Find where the given text appears and provide that cell's center as (x, y) coordinate. 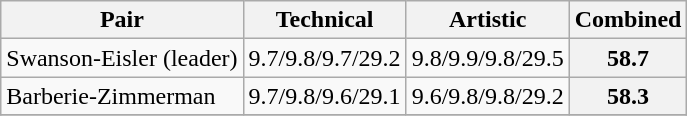
9.7/9.8/9.6/29.1 (324, 96)
9.8/9.9/9.8/29.5 (488, 58)
Pair (122, 20)
9.7/9.8/9.7/29.2 (324, 58)
Swanson-Eisler (leader) (122, 58)
Technical (324, 20)
58.3 (628, 96)
Artistic (488, 20)
58.7 (628, 58)
9.6/9.8/9.8/29.2 (488, 96)
Combined (628, 20)
Barberie-Zimmerman (122, 96)
